Detect which cell encompasses the target text, then output its [X, Y] center coordinate. 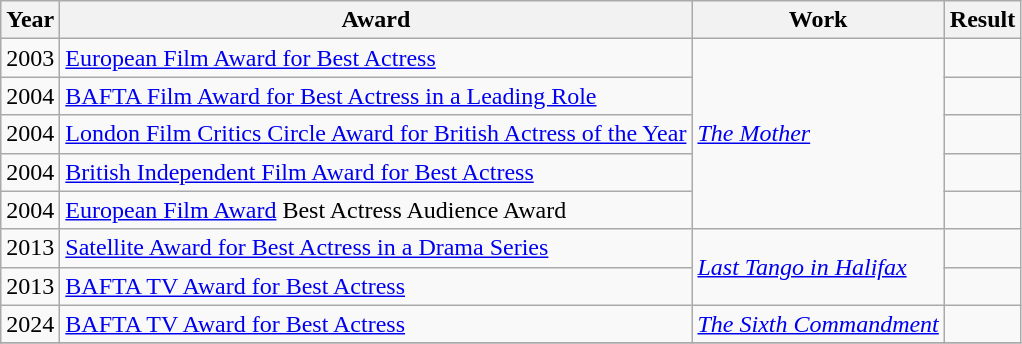
The Mother [818, 134]
Satellite Award for Best Actress in a Drama Series [376, 248]
Last Tango in Halifax [818, 267]
BAFTA Film Award for Best Actress in a Leading Role [376, 96]
British Independent Film Award for Best Actress [376, 172]
European Film Award Best Actress Audience Award [376, 210]
Result [982, 20]
Work [818, 20]
The Sixth Commandment [818, 324]
2003 [30, 58]
2024 [30, 324]
London Film Critics Circle Award for British Actress of the Year [376, 134]
Year [30, 20]
European Film Award for Best Actress [376, 58]
Award [376, 20]
